Extract the [x, y] coordinate from the center of the cell holding the provided text.  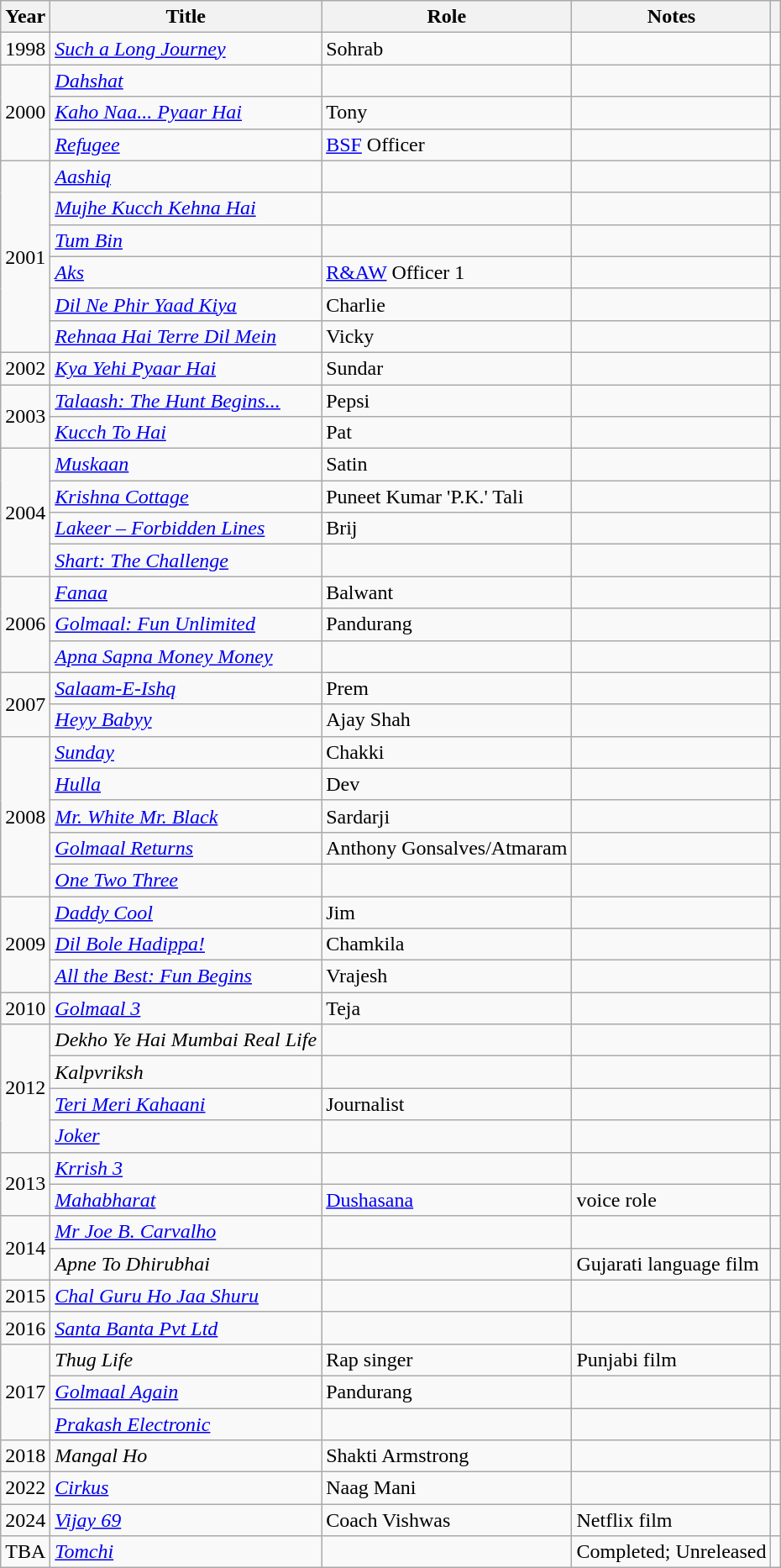
2000 [25, 113]
Mahabharat [186, 1200]
Salaam-E-Ishq [186, 688]
2012 [25, 1088]
Shakti Armstrong [447, 1456]
2010 [25, 1008]
Anthony Gonsalves/Atmaram [447, 848]
Shart: The Challenge [186, 560]
Coach Vishwas [447, 1520]
Title [186, 17]
Krrish 3 [186, 1168]
Sundar [447, 368]
2003 [25, 417]
Pepsi [447, 401]
Dil Bole Hadippa! [186, 944]
R&AW Officer 1 [447, 272]
Punjabi film [672, 1360]
Such a Long Journey [186, 49]
Dushasana [447, 1200]
2006 [25, 624]
BSF Officer [447, 145]
Tony [447, 113]
One Two Three [186, 880]
2013 [25, 1184]
Joker [186, 1136]
Lakeer – Forbidden Lines [186, 529]
Tum Bin [186, 240]
Talaash: The Hunt Begins... [186, 401]
Refugee [186, 145]
Rehnaa Hai Terre Dil Mein [186, 336]
Dekho Ye Hai Mumbai Real Life [186, 1040]
Cirkus [186, 1488]
Vicky [447, 336]
Vijay 69 [186, 1520]
Mr Joe B. Carvalho [186, 1232]
Completed; Unreleased [672, 1552]
Balwant [447, 592]
Mr. White Mr. Black [186, 816]
Santa Banta Pvt Ltd [186, 1328]
2015 [25, 1296]
1998 [25, 49]
2002 [25, 368]
Kucch To Hai [186, 433]
Rap singer [447, 1360]
2022 [25, 1488]
Prakash Electronic [186, 1424]
Dev [447, 784]
TBA [25, 1552]
Notes [672, 17]
Teja [447, 1008]
Aks [186, 272]
Apna Sapna Money Money [186, 656]
Kalpvriksh [186, 1072]
Gujarati language film [672, 1264]
Puneet Kumar 'P.K.' Tali [447, 497]
Daddy Cool [186, 912]
Journalist [447, 1104]
Kaho Naa... Pyaar Hai [186, 113]
Sardarji [447, 816]
Netflix film [672, 1520]
Prem [447, 688]
Muskaan [186, 465]
2001 [25, 256]
Year [25, 17]
Fanaa [186, 592]
Heyy Babyy [186, 720]
Apne To Dhirubhai [186, 1264]
Brij [447, 529]
Tomchi [186, 1552]
2004 [25, 513]
Mangal Ho [186, 1456]
Golmaal Again [186, 1392]
Chakki [447, 752]
2024 [25, 1520]
voice role [672, 1200]
Sohrab [447, 49]
2007 [25, 704]
Naag Mani [447, 1488]
Kya Yehi Pyaar Hai [186, 368]
Satin [447, 465]
Dil Ne Phir Yaad Kiya [186, 304]
Hulla [186, 784]
Chamkila [447, 944]
Chal Guru Ho Jaa Shuru [186, 1296]
Golmaal: Fun Unlimited [186, 624]
Sunday [186, 752]
Pat [447, 433]
Dahshat [186, 81]
2009 [25, 944]
2008 [25, 816]
Vrajesh [447, 976]
Krishna Cottage [186, 497]
Role [447, 17]
All the Best: Fun Begins [186, 976]
2016 [25, 1328]
Golmaal 3 [186, 1008]
Teri Meri Kahaani [186, 1104]
Mujhe Kucch Kehna Hai [186, 208]
Aashiq [186, 176]
Thug Life [186, 1360]
2018 [25, 1456]
Ajay Shah [447, 720]
2017 [25, 1392]
2014 [25, 1248]
Charlie [447, 304]
Jim [447, 912]
Golmaal Returns [186, 848]
